Detect which cell encompasses the target text, then output its (X, Y) center coordinate. 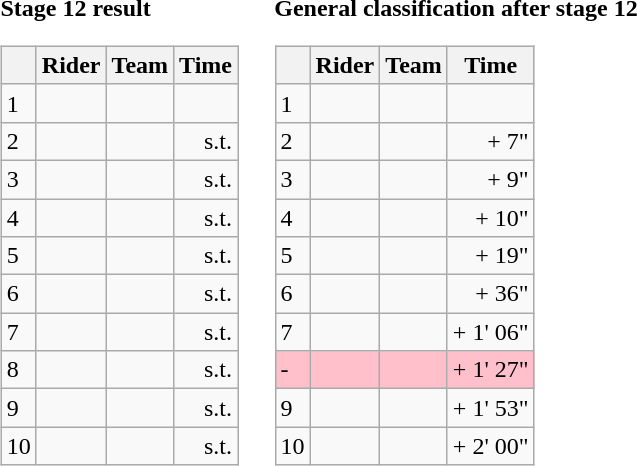
+ 2' 00" (490, 446)
+ 10" (490, 217)
+ 7" (490, 141)
8 (18, 370)
+ 9" (490, 179)
+ 1' 53" (490, 408)
- (292, 370)
+ 1' 06" (490, 332)
+ 19" (490, 256)
+ 36" (490, 294)
+ 1' 27" (490, 370)
